From the cell containing the given text, extract its center point as (x, y) coordinate. 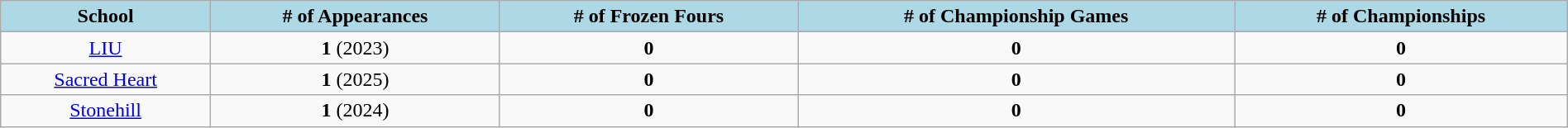
1 (2023) (355, 48)
# of Championship Games (1016, 17)
1 (2024) (355, 111)
# of Frozen Fours (648, 17)
1 (2025) (355, 79)
# of Appearances (355, 17)
School (106, 17)
LIU (106, 48)
Stonehill (106, 111)
Sacred Heart (106, 79)
# of Championships (1401, 17)
